Find where the given text appears and provide that cell's center as [X, Y] coordinate. 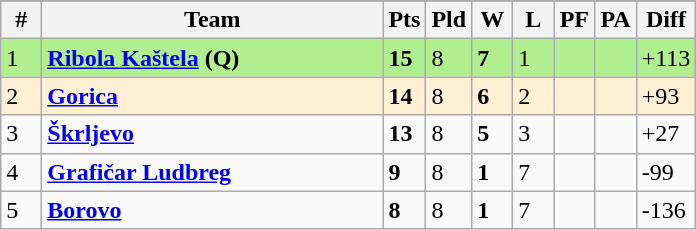
-136 [666, 210]
# [22, 20]
15 [404, 58]
Team [212, 20]
14 [404, 96]
Pld [449, 20]
13 [404, 134]
PA [616, 20]
6 [492, 96]
-99 [666, 172]
Borovo [212, 210]
Pts [404, 20]
Ribola Kaštela (Q) [212, 58]
W [492, 20]
+113 [666, 58]
4 [22, 172]
+93 [666, 96]
Gorica [212, 96]
PF [574, 20]
Škrljevo [212, 134]
Grafičar Ludbreg [212, 172]
L [534, 20]
+27 [666, 134]
Diff [666, 20]
9 [404, 172]
